Output the [x, y] coordinate of the center of the cell containing the given text.  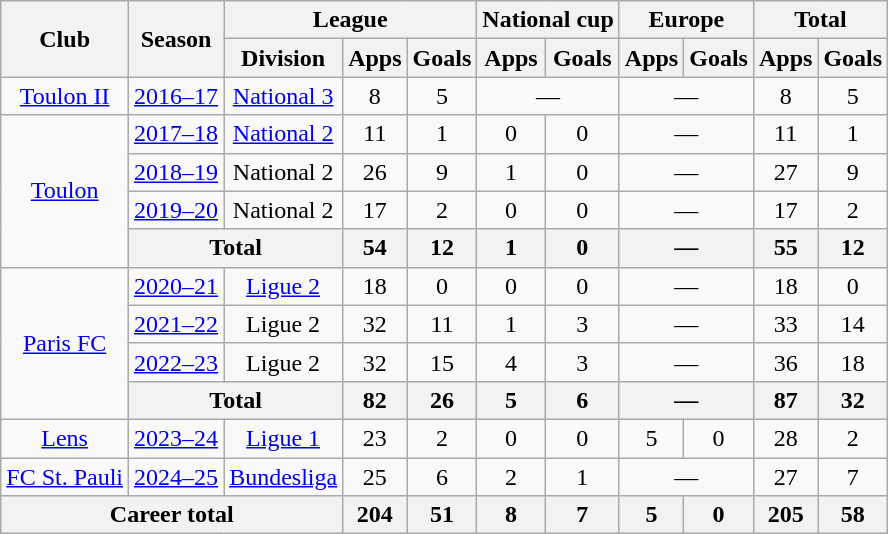
Lens [65, 438]
33 [785, 324]
2021–22 [176, 324]
2016–17 [176, 96]
23 [375, 438]
36 [785, 362]
Bundesliga [284, 477]
Ligue 1 [284, 438]
54 [375, 248]
FC St. Pauli [65, 477]
2017–18 [176, 134]
Division [284, 58]
National cup [548, 20]
Club [65, 39]
28 [785, 438]
4 [511, 362]
Toulon [65, 191]
2018–19 [176, 172]
87 [785, 400]
2022–23 [176, 362]
2023–24 [176, 438]
58 [853, 515]
Season [176, 39]
2020–21 [176, 286]
National 3 [284, 96]
League [350, 20]
51 [442, 515]
15 [442, 362]
55 [785, 248]
Paris FC [65, 343]
205 [785, 515]
14 [853, 324]
Career total [172, 515]
204 [375, 515]
25 [375, 477]
Europe [686, 20]
82 [375, 400]
2019–20 [176, 210]
2024–25 [176, 477]
Toulon II [65, 96]
